Search for the cell housing the specified text and yield its (X, Y) center coordinate. 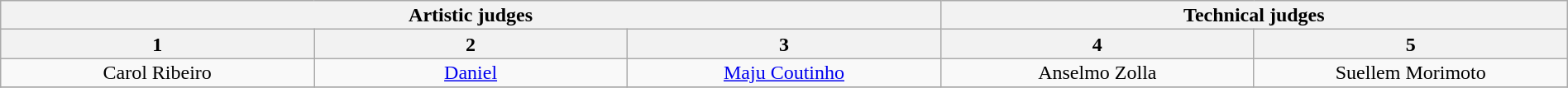
Suellem Morimoto (1411, 72)
5 (1411, 44)
Maju Coutinho (784, 72)
4 (1097, 44)
Artistic judges (471, 15)
2 (471, 44)
Daniel (471, 72)
Technical judges (1254, 15)
Carol Ribeiro (157, 72)
3 (784, 44)
1 (157, 44)
Anselmo Zolla (1097, 72)
